Capture the cell that displays the provided text and extract its (x, y) central coordinate. 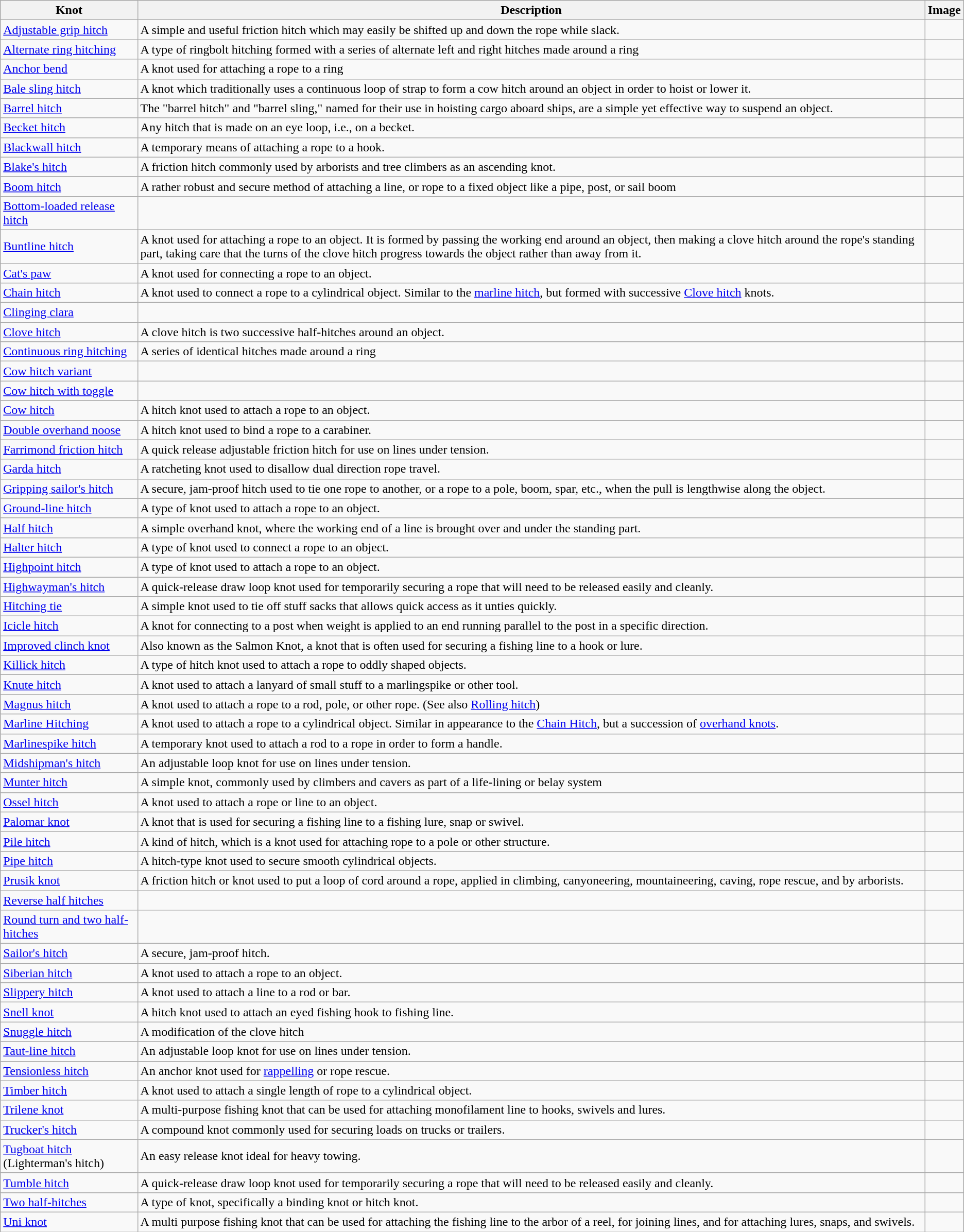
A rather robust and secure method of attaching a line, or rope to a fixed object like a pipe, post, or sail boom (531, 186)
Pile hitch (69, 841)
A knot that is used for securing a fishing line to a fishing lure, snap or swivel. (531, 822)
A type of knot, specifically a binding knot or hitch knot. (531, 1202)
Anchor bend (69, 69)
A hitch knot used to attach a rope to an object. (531, 410)
A simple and useful friction hitch which may easily be shifted up and down the rope while slack. (531, 30)
Double overhand noose (69, 430)
Munter hitch (69, 783)
Barrel hitch (69, 108)
Chain hitch (69, 293)
Any hitch that is made on an eye loop, i.e., on a becket. (531, 128)
Clove hitch (69, 332)
A knot used to attach a rope or line to an object. (531, 802)
Midshipman's hitch (69, 763)
A kind of hitch, which is a knot used for attaching rope to a pole or other structure. (531, 841)
Becket hitch (69, 128)
Buntline hitch (69, 246)
A knot used to attach a single length of rope to a cylindrical object. (531, 1090)
Killick hitch (69, 665)
A knot used to attach a rope to a cylindrical object. Similar in appearance to the Chain Hitch, but a succession of overhand knots. (531, 724)
Alternate ring hitching (69, 49)
A friction hitch commonly used by arborists and tree climbers as an ascending knot. (531, 167)
Uni knot (69, 1222)
Bottom-loaded release hitch (69, 213)
Trilene knot (69, 1110)
The "barrel hitch" and "barrel sling," named for their use in hoisting cargo aboard ships, are a simple yet effective way to suspend an object. (531, 108)
A hitch knot used to bind a rope to a carabiner. (531, 430)
Knute hitch (69, 685)
Cow hitch (69, 410)
A knot used to attach a line to a rod or bar. (531, 993)
Continuous ring hitching (69, 352)
Palomar knot (69, 822)
A knot used to attach a lanyard of small stuff to a marlingspike or other tool. (531, 685)
Improved clinch knot (69, 646)
A hitch knot used to attach an eyed fishing hook to fishing line. (531, 1012)
Cat's paw (69, 273)
Reverse half hitches (69, 900)
A multi-purpose fishing knot that can be used for attaching monofilament line to hooks, swivels and lures. (531, 1110)
A simple overhand knot, where the working end of a line is brought over and under the standing part. (531, 528)
Round turn and two half-hitches (69, 927)
Siberian hitch (69, 973)
Tugboat hitch (Lighterman's hitch) (69, 1156)
Also known as the Salmon Knot, a knot that is often used for securing a fishing line to a hook or lure. (531, 646)
Blake's hitch (69, 167)
Tumble hitch (69, 1183)
A simple knot used to tie off stuff sacks that allows quick access as it unties quickly. (531, 606)
Hitching tie (69, 606)
A secure, jam-proof hitch used to tie one rope to another, or a rope to a pole, boom, spar, etc., when the pull is lengthwise along the object. (531, 489)
Tensionless hitch (69, 1071)
A ratcheting knot used to disallow dual direction rope travel. (531, 469)
Cow hitch variant (69, 371)
Clinging clara (69, 313)
Adjustable grip hitch (69, 30)
A knot used to attach a rope to a rod, pole, or other rope. (See also Rolling hitch) (531, 704)
Half hitch (69, 528)
Farrimond friction hitch (69, 449)
Description (531, 10)
A type of ringbolt hitching formed with a series of alternate left and right hitches made around a ring (531, 49)
A knot used to connect a rope to a cylindrical object. Similar to the marline hitch, but formed with successive Clove hitch knots. (531, 293)
A temporary knot used to attach a rod to a rope in order to form a handle. (531, 743)
Two half-hitches (69, 1202)
A clove hitch is two successive half-hitches around an object. (531, 332)
Halter hitch (69, 547)
A knot used for connecting a rope to an object. (531, 273)
Pipe hitch (69, 861)
Image (944, 10)
Highpoint hitch (69, 567)
Ossel hitch (69, 802)
Boom hitch (69, 186)
A knot used for attaching a rope to a ring (531, 69)
A knot for connecting to a post when weight is applied to an end running parallel to the post in a specific direction. (531, 626)
Garda hitch (69, 469)
A knot used to attach a rope to an object. (531, 973)
Bale sling hitch (69, 89)
Gripping sailor's hitch (69, 489)
A quick release adjustable friction hitch for use on lines under tension. (531, 449)
Snell knot (69, 1012)
Trucker's hitch (69, 1130)
Cow hitch with toggle (69, 391)
A type of hitch knot used to attach a rope to oddly shaped objects. (531, 665)
Prusik knot (69, 880)
Sailor's hitch (69, 953)
Highwayman's hitch (69, 586)
A series of identical hitches made around a ring (531, 352)
Magnus hitch (69, 704)
Icicle hitch (69, 626)
Marline Hitching (69, 724)
Knot (69, 10)
A knot which traditionally uses a continuous loop of strap to form a cow hitch around an object in order to hoist or lower it. (531, 89)
Blackwall hitch (69, 147)
Ground-line hitch (69, 508)
Snuggle hitch (69, 1032)
A modification of the clove hitch (531, 1032)
Timber hitch (69, 1090)
A temporary means of attaching a rope to a hook. (531, 147)
A type of knot used to connect a rope to an object. (531, 547)
An anchor knot used for rappelling or rope rescue. (531, 1071)
A simple knot, commonly used by climbers and cavers as part of a life-lining or belay system (531, 783)
A hitch-type knot used to secure smooth cylindrical objects. (531, 861)
An easy release knot ideal for heavy towing. (531, 1156)
Marlinespike hitch (69, 743)
A compound knot commonly used for securing loads on trucks or trailers. (531, 1130)
Taut-line hitch (69, 1051)
A secure, jam-proof hitch. (531, 953)
Slippery hitch (69, 993)
